Capture the cell that displays the provided text and extract its [X, Y] central coordinate. 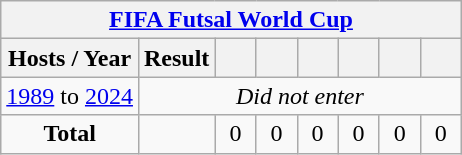
FIFA Futsal World Cup [232, 20]
Did not enter [300, 96]
Hosts / Year [70, 58]
1989 to 2024 [70, 96]
Result [176, 58]
Total [70, 134]
